Locate the cell with the specified text and output its [X, Y] center coordinate. 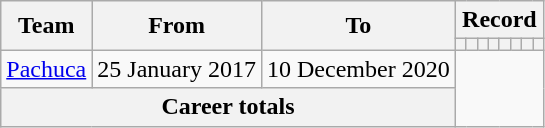
Team [46, 26]
From [177, 26]
25 January 2017 [177, 69]
To [358, 26]
Record [499, 20]
10 December 2020 [358, 69]
Pachuca [46, 69]
Career totals [228, 107]
